Locate the cell with the specified text and output its [x, y] center coordinate. 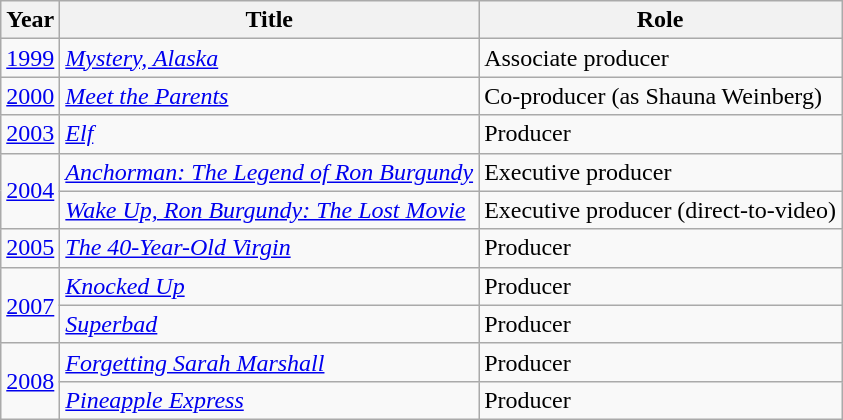
Superbad [270, 324]
2005 [30, 248]
Elf [270, 134]
Forgetting Sarah Marshall [270, 362]
The 40-Year-Old Virgin [270, 248]
Year [30, 20]
Wake Up, Ron Burgundy: The Lost Movie [270, 210]
2008 [30, 381]
Knocked Up [270, 286]
Pineapple Express [270, 400]
Title [270, 20]
Anchorman: The Legend of Ron Burgundy [270, 172]
2007 [30, 305]
Role [660, 20]
Mystery, Alaska [270, 58]
2004 [30, 191]
Executive producer [660, 172]
2000 [30, 96]
Executive producer (direct-to-video) [660, 210]
2003 [30, 134]
Meet the Parents [270, 96]
Co-producer (as Shauna Weinberg) [660, 96]
1999 [30, 58]
Associate producer [660, 58]
